Determine the [X, Y] coordinate at the center of the cell enclosing the given text.  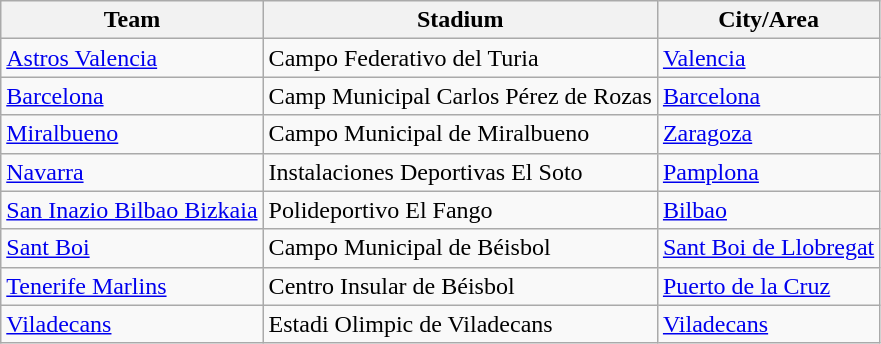
Astros Valencia [132, 58]
Estadi Olimpic de Viladecans [460, 324]
Zaragoza [768, 134]
Tenerife Marlins [132, 286]
Polideportivo El Fango [460, 210]
Sant Boi [132, 248]
Stadium [460, 20]
Sant Boi de Llobregat [768, 248]
Instalaciones Deportivas El Soto [460, 172]
Miralbueno [132, 134]
Puerto de la Cruz [768, 286]
Valencia [768, 58]
San Inazio Bilbao Bizkaia [132, 210]
Campo Municipal de Miralbueno [460, 134]
City/Area [768, 20]
Team [132, 20]
Bilbao [768, 210]
Campo Federativo del Turia [460, 58]
Navarra [132, 172]
Camp Municipal Carlos Pérez de Rozas [460, 96]
Pamplona [768, 172]
Centro Insular de Béisbol [460, 286]
Campo Municipal de Béisbol [460, 248]
